Identify which cell holds the provided text, then report its (x, y) central coordinate. 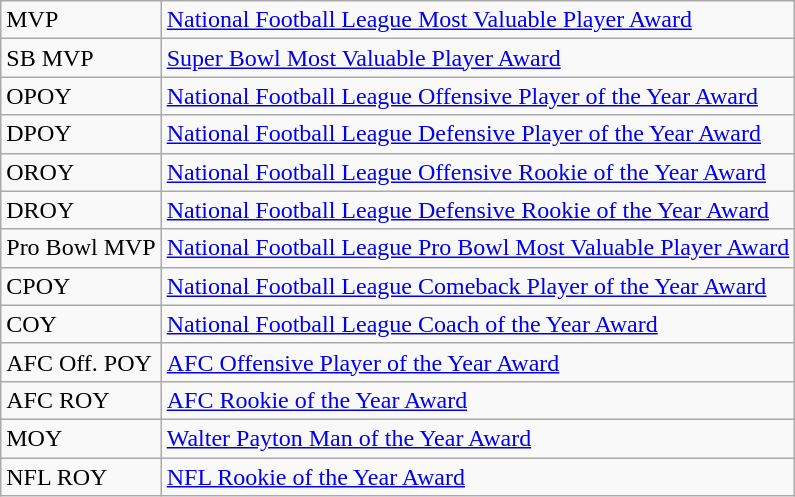
National Football League Defensive Player of the Year Award (478, 134)
OROY (81, 172)
National Football League Pro Bowl Most Valuable Player Award (478, 248)
National Football League Coach of the Year Award (478, 324)
DROY (81, 210)
AFC Rookie of the Year Award (478, 400)
National Football League Offensive Rookie of the Year Award (478, 172)
COY (81, 324)
National Football League Defensive Rookie of the Year Award (478, 210)
DPOY (81, 134)
National Football League Most Valuable Player Award (478, 20)
Walter Payton Man of the Year Award (478, 438)
National Football League Offensive Player of the Year Award (478, 96)
NFL Rookie of the Year Award (478, 477)
National Football League Comeback Player of the Year Award (478, 286)
Pro Bowl MVP (81, 248)
CPOY (81, 286)
MVP (81, 20)
MOY (81, 438)
Super Bowl Most Valuable Player Award (478, 58)
AFC ROY (81, 400)
NFL ROY (81, 477)
AFC Offensive Player of the Year Award (478, 362)
OPOY (81, 96)
SB MVP (81, 58)
AFC Off. POY (81, 362)
